Scan for the cell matching the given text and deliver its (X, Y) coordinate at center. 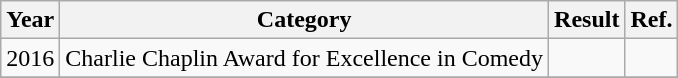
Ref. (652, 20)
Year (30, 20)
Category (304, 20)
Result (587, 20)
Charlie Chaplin Award for Excellence in Comedy (304, 58)
2016 (30, 58)
